Return the [x, y] coordinate for the center point of the cell that contains the specified text.  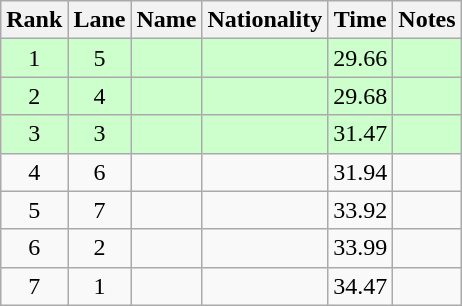
Nationality [265, 20]
33.99 [360, 248]
33.92 [360, 210]
31.47 [360, 134]
Time [360, 20]
Rank [34, 20]
31.94 [360, 172]
29.66 [360, 58]
29.68 [360, 96]
Notes [427, 20]
Lane [100, 20]
Name [166, 20]
34.47 [360, 286]
